Detect which cell encompasses the target text, then output its [X, Y] center coordinate. 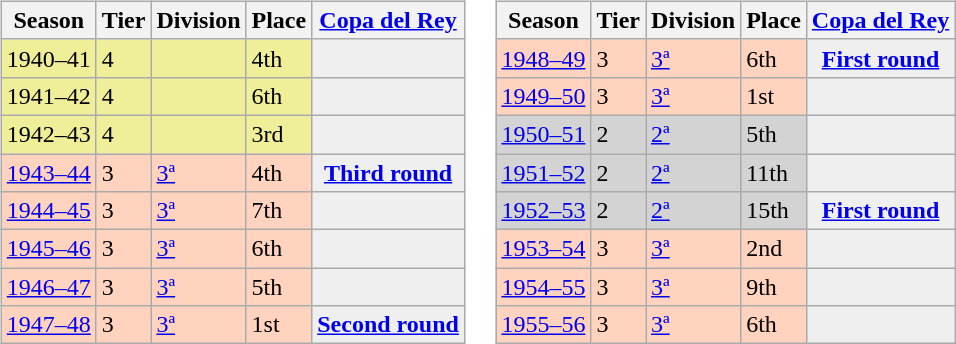
15th [774, 211]
1948–49 [544, 58]
1946–47 [48, 287]
1943–44 [48, 173]
1952–53 [544, 211]
1945–46 [48, 249]
11th [774, 173]
1941–42 [48, 96]
2nd [774, 249]
1955–56 [544, 325]
Third round [388, 173]
1949–50 [544, 96]
1950–51 [544, 134]
9th [774, 287]
7th [279, 211]
3rd [279, 134]
Second round [388, 325]
1942–43 [48, 134]
1951–52 [544, 173]
1954–55 [544, 287]
1944–45 [48, 211]
1940–41 [48, 58]
1947–48 [48, 325]
1953–54 [544, 249]
